Detect which cell encompasses the target text, then output its (X, Y) center coordinate. 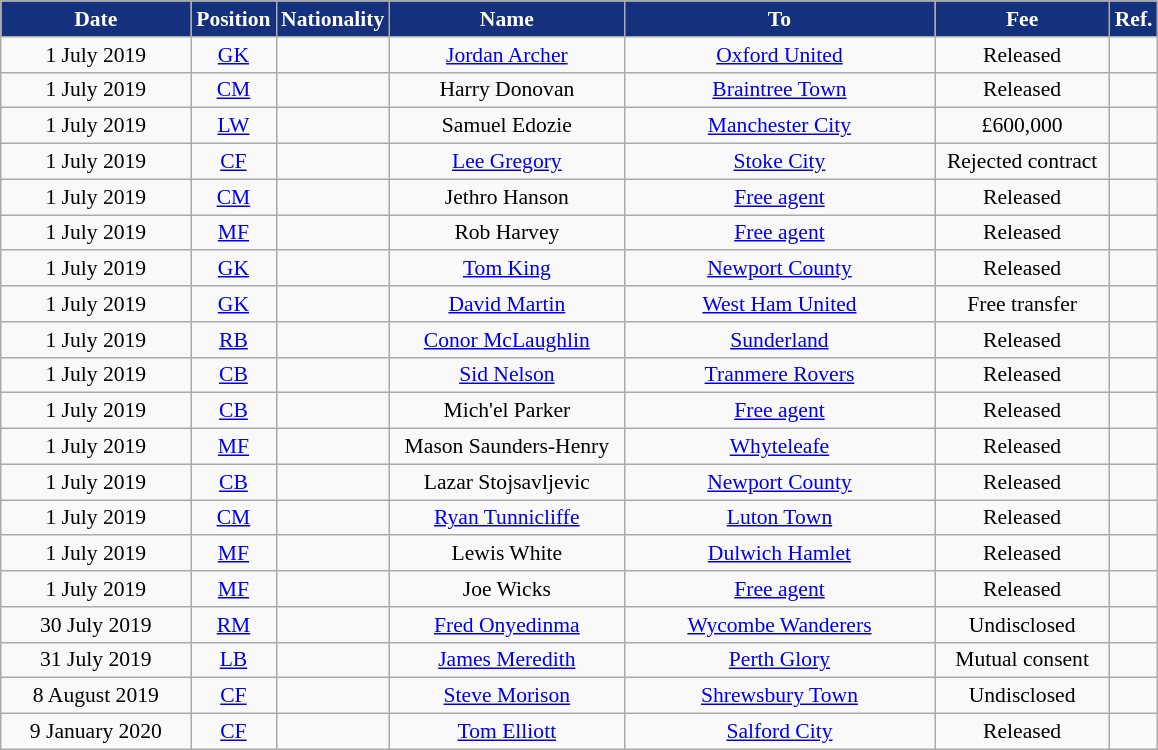
Mutual consent (1022, 660)
Perth Glory (779, 660)
Rejected contract (1022, 162)
James Meredith (506, 660)
Jethro Hanson (506, 197)
Jordan Archer (506, 55)
Tranmere Rovers (779, 375)
Stoke City (779, 162)
Harry Donovan (506, 90)
31 July 2019 (96, 660)
Tom Elliott (506, 732)
David Martin (506, 304)
RM (234, 625)
Samuel Edozie (506, 126)
Joe Wicks (506, 589)
Wycombe Wanderers (779, 625)
Sunderland (779, 340)
Fred Onyedinma (506, 625)
Date (96, 19)
Dulwich Hamlet (779, 554)
Nationality (332, 19)
Free transfer (1022, 304)
Sid Nelson (506, 375)
Name (506, 19)
£600,000 (1022, 126)
Manchester City (779, 126)
Salford City (779, 732)
9 January 2020 (96, 732)
To (779, 19)
Ryan Tunnicliffe (506, 518)
Steve Morison (506, 696)
Mason Saunders-Henry (506, 447)
West Ham United (779, 304)
Shrewsbury Town (779, 696)
LB (234, 660)
Oxford United (779, 55)
Whyteleafe (779, 447)
RB (234, 340)
LW (234, 126)
Lee Gregory (506, 162)
Lazar Stojsavljevic (506, 482)
Luton Town (779, 518)
Braintree Town (779, 90)
Fee (1022, 19)
8 August 2019 (96, 696)
Tom King (506, 269)
Ref. (1134, 19)
Lewis White (506, 554)
30 July 2019 (96, 625)
Conor McLaughlin (506, 340)
Mich'el Parker (506, 411)
Position (234, 19)
Rob Harvey (506, 233)
